Return [x, y] of the center of cell containing provided text 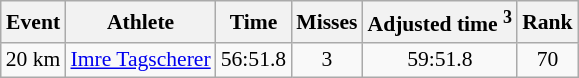
Misses [326, 22]
Adjusted time 3 [440, 22]
Time [254, 22]
Athlete [140, 22]
Imre Tagscherer [140, 60]
59:51.8 [440, 60]
Event [34, 22]
56:51.8 [254, 60]
3 [326, 60]
70 [548, 60]
20 km [34, 60]
Rank [548, 22]
